Detect which cell encompasses the target text, then output its [x, y] center coordinate. 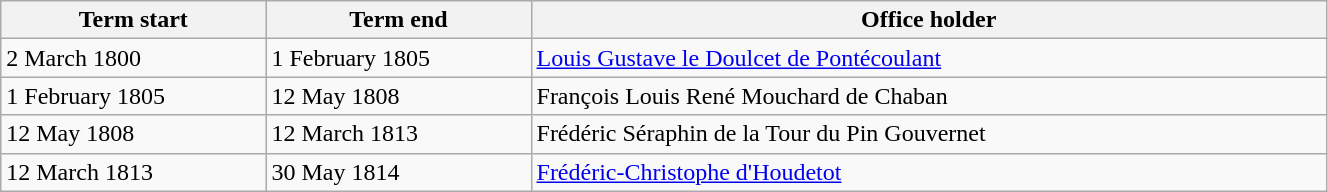
Frédéric-Christophe d'Houdetot [928, 172]
Term start [134, 20]
30 May 1814 [398, 172]
François Louis René Mouchard de Chaban [928, 96]
2 March 1800 [134, 58]
Louis Gustave le Doulcet de Pontécoulant [928, 58]
Office holder [928, 20]
Frédéric Séraphin de la Tour du Pin Gouvernet [928, 134]
Term end [398, 20]
